Provide the [X, Y] coordinate of the cell's center where the given text is located.  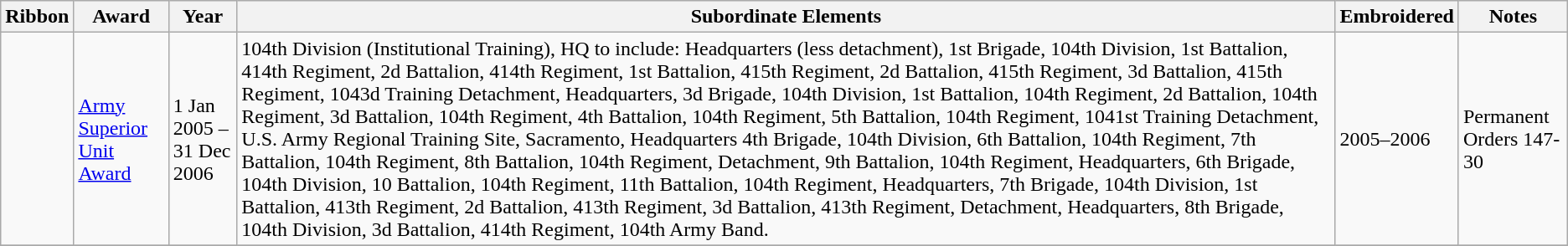
Embroidered [1397, 17]
Notes [1513, 17]
1 Jan 2005 – 31 Dec 2006 [203, 139]
Subordinate Elements [786, 17]
Ribbon [37, 17]
Permanent Orders 147-30 [1513, 139]
Army Superior Unit Award [121, 139]
Award [121, 17]
2005–2006 [1397, 139]
Year [203, 17]
